Find where the given text appears and provide that cell's center as (X, Y) coordinate. 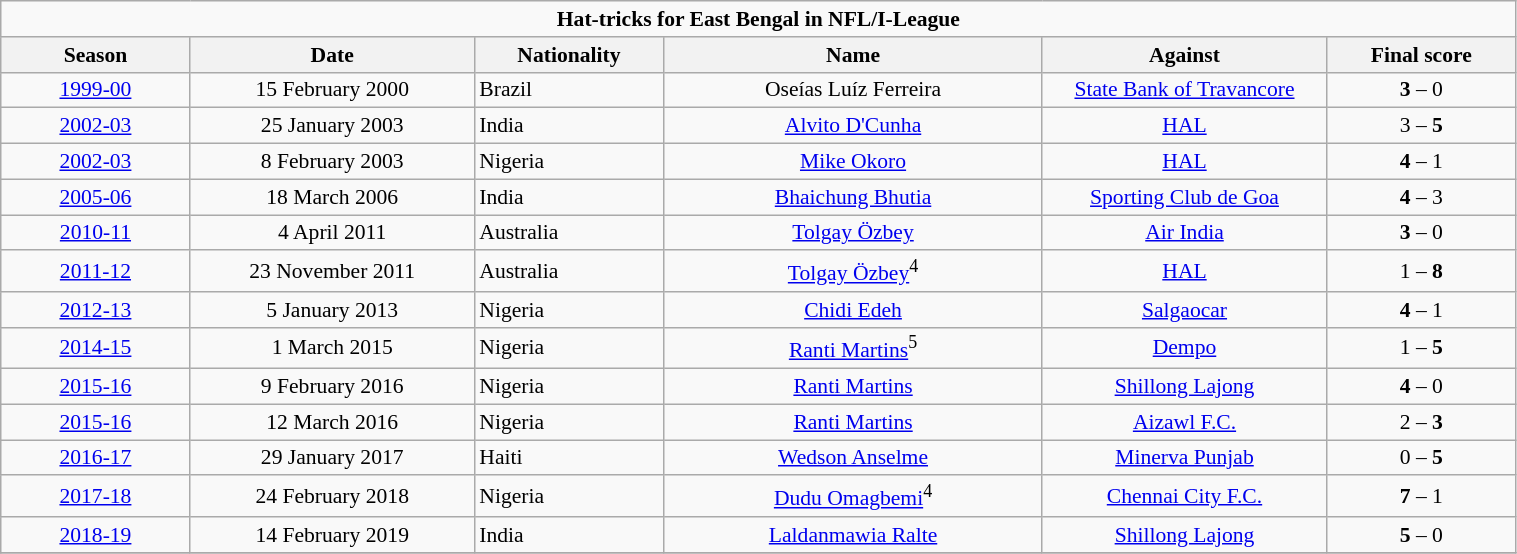
2016-17 (96, 458)
Air India (1184, 233)
Chidi Edeh (854, 310)
25 January 2003 (332, 126)
2012-13 (96, 310)
Dempo (1184, 348)
Season (96, 55)
2010-11 (96, 233)
Aizawl F.C. (1184, 422)
14 February 2019 (332, 535)
18 March 2006 (332, 197)
Hat-tricks for East Bengal in NFL/I-League (758, 19)
Name (854, 55)
2011-12 (96, 272)
Against (1184, 55)
4 – 0 (1422, 387)
1 March 2015 (332, 348)
Nationality (568, 55)
2018-19 (96, 535)
State Bank of Travancore (1184, 90)
Laldanmawia Ralte (854, 535)
7 – 1 (1422, 496)
Haiti (568, 458)
Bhaichung Bhutia (854, 197)
29 January 2017 (332, 458)
Tolgay Özbey (854, 233)
Brazil (568, 90)
4 – 3 (1422, 197)
Oseías Luíz Ferreira (854, 90)
2 – 3 (1422, 422)
5 January 2013 (332, 310)
1999-00 (96, 90)
Chennai City F.C. (1184, 496)
Minerva Punjab (1184, 458)
23 November 2011 (332, 272)
Alvito D'Cunha (854, 126)
Dudu Omagbemi4 (854, 496)
24 February 2018 (332, 496)
Mike Okoro (854, 162)
Final score (1422, 55)
0 – 5 (1422, 458)
9 February 2016 (332, 387)
1 – 8 (1422, 272)
Tolgay Özbey4 (854, 272)
8 February 2003 (332, 162)
Date (332, 55)
2014-15 (96, 348)
5 – 0 (1422, 535)
Sporting Club de Goa (1184, 197)
3 – 5 (1422, 126)
Ranti Martins5 (854, 348)
1 – 5 (1422, 348)
12 March 2016 (332, 422)
4 April 2011 (332, 233)
2017-18 (96, 496)
Wedson Anselme (854, 458)
Salgaocar (1184, 310)
2005-06 (96, 197)
15 February 2000 (332, 90)
